Identify which cell holds the provided text, then report its [x, y] central coordinate. 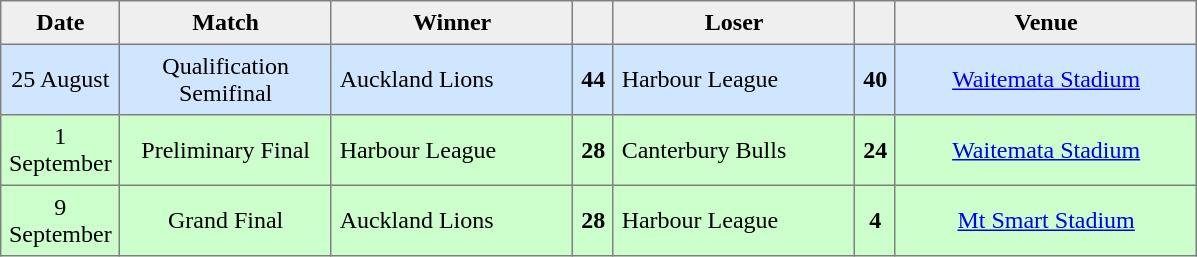
Venue [1046, 23]
Grand Final [226, 220]
Qualification Semifinal [226, 79]
Match [226, 23]
9 September [60, 220]
Canterbury Bulls [734, 150]
Mt Smart Stadium [1046, 220]
Preliminary Final [226, 150]
24 [875, 150]
4 [875, 220]
44 [593, 79]
Winner [452, 23]
Date [60, 23]
25 August [60, 79]
Loser [734, 23]
1 September [60, 150]
40 [875, 79]
